Scan for the cell matching the given text and deliver its (x, y) coordinate at center. 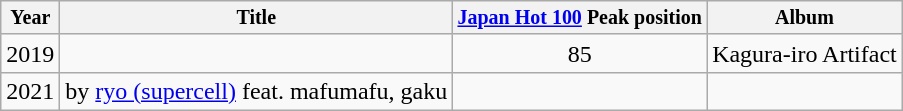
2019 (30, 53)
Album (805, 18)
Year (30, 18)
by ryo (supercell) feat. mafumafu, gaku (256, 91)
85 (580, 53)
Japan Hot 100 Peak position (580, 18)
Title (256, 18)
Kagura-iro Artifact (805, 53)
2021 (30, 91)
